From the cell containing the given text, extract its center point as [X, Y] coordinate. 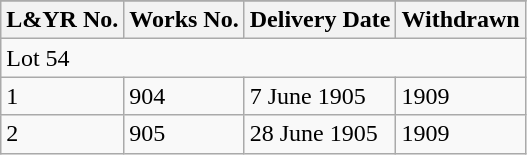
1 [62, 96]
Withdrawn [460, 20]
904 [184, 96]
28 June 1905 [320, 134]
7 June 1905 [320, 96]
Lot 54 [263, 58]
Delivery Date [320, 20]
Works No. [184, 20]
L&YR No. [62, 20]
905 [184, 134]
2 [62, 134]
